Pinpoint the cell where the given text exists, returning its (X, Y) midpoint coordinate. 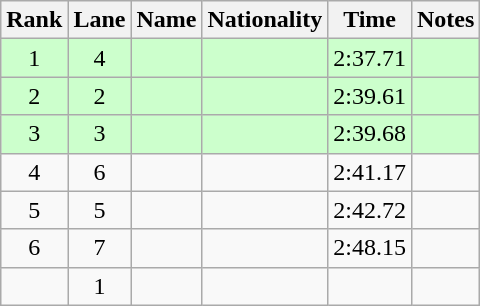
Nationality (265, 20)
Name (166, 20)
2:39.68 (370, 134)
Notes (445, 20)
2:37.71 (370, 58)
Rank (34, 20)
2:48.15 (370, 248)
Time (370, 20)
2:41.17 (370, 172)
7 (100, 248)
Lane (100, 20)
2:39.61 (370, 96)
2:42.72 (370, 210)
